Search for the cell housing the specified text and yield its (x, y) center coordinate. 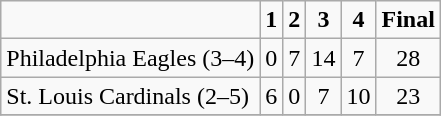
4 (358, 20)
28 (408, 58)
23 (408, 96)
2 (294, 20)
Final (408, 20)
1 (272, 20)
3 (324, 20)
6 (272, 96)
St. Louis Cardinals (2–5) (130, 96)
Philadelphia Eagles (3–4) (130, 58)
10 (358, 96)
14 (324, 58)
